Pinpoint the cell where the given text exists, returning its [X, Y] midpoint coordinate. 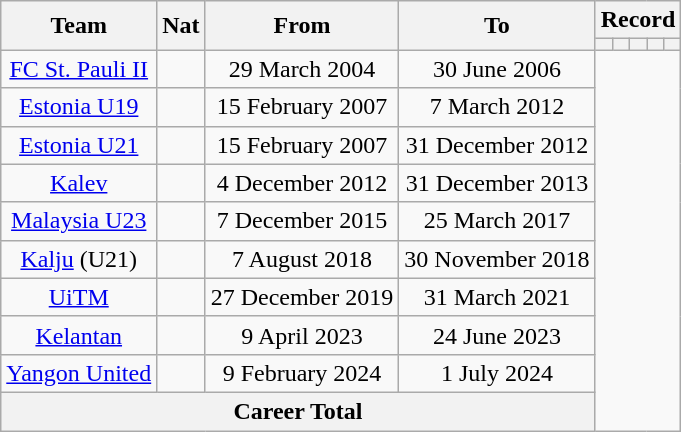
9 February 2024 [302, 373]
9 April 2023 [302, 335]
29 March 2004 [302, 69]
Malaysia U23 [79, 221]
Kalev [79, 183]
From [302, 26]
25 March 2017 [497, 221]
FC St. Pauli II [79, 69]
Kalju (U21) [79, 259]
30 November 2018 [497, 259]
Team [79, 26]
7 August 2018 [302, 259]
31 December 2013 [497, 183]
7 March 2012 [497, 107]
Career Total [298, 411]
Record [638, 20]
31 December 2012 [497, 145]
27 December 2019 [302, 297]
4 December 2012 [302, 183]
To [497, 26]
Estonia U21 [79, 145]
1 July 2024 [497, 373]
Estonia U19 [79, 107]
31 March 2021 [497, 297]
Kelantan [79, 335]
Nat [181, 26]
Yangon United [79, 373]
7 December 2015 [302, 221]
UiTM [79, 297]
24 June 2023 [497, 335]
30 June 2006 [497, 69]
